Locate the cell with the specified text and output its (x, y) center coordinate. 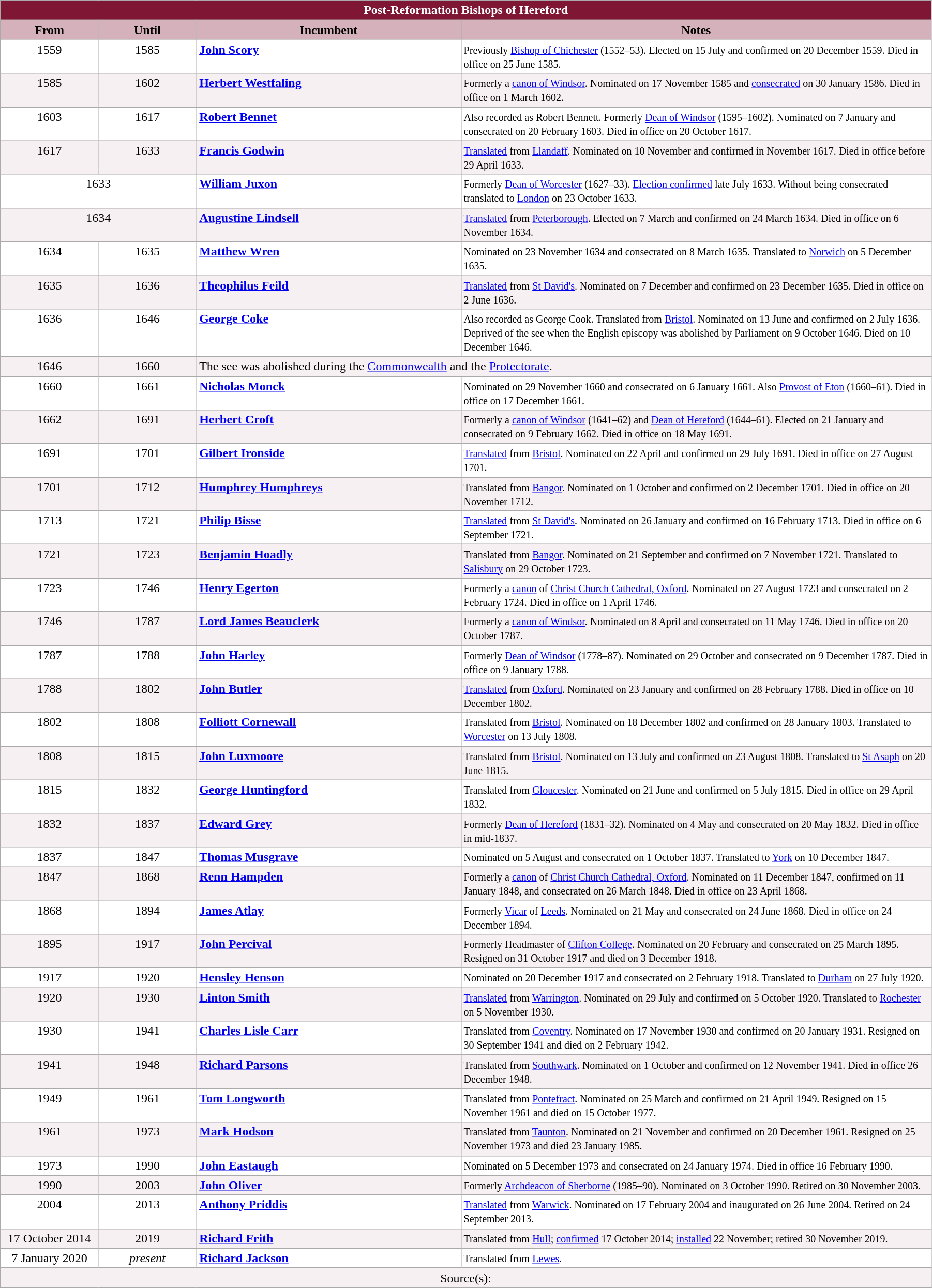
Translated from Bristol. Nominated on 22 April and confirmed on 29 July 1691. Died in office on 27 August 1701. (696, 460)
Mark Hodson (329, 1139)
Humphrey Humphreys (329, 494)
Hensley Henson (329, 978)
Matthew Wren (329, 259)
Translated from St David's. Nominated on 26 January and confirmed on 16 February 1713. Died in office on 6 September 1721. (696, 527)
Benjamin Hoadly (329, 562)
Translated from Warwick. Nominated on 17 February 2004 and inaugurated on 26 June 2004. Retired on 24 September 2013. (696, 1212)
Edward Grey (329, 830)
Herbert Westfaling (329, 90)
John Percival (329, 951)
Translated from Warrington. Nominated on 29 July and confirmed on 5 October 1920. Translated to Rochester on 5 November 1930. (696, 1004)
Formerly Dean of Hereford (1831–32). Nominated on 4 May and consecrated on 20 May 1832. Died in office in mid-1837. (696, 830)
1661 (147, 393)
Translated from Llandaff. Nominated on 10 November and confirmed in November 1617. Died in office before 29 April 1633. (696, 157)
Formerly Vicar of Leeds. Nominated on 21 May and consecrated on 24 June 1868. Died in office on 24 December 1894. (696, 917)
Translated from Hull; confirmed 17 October 2014; installed 22 November; retired 30 November 2019. (696, 1238)
John Harley (329, 662)
Folliott Cornewall (329, 729)
Formerly Dean of Worcester (1627–33). Election confirmed late July 1633. Without being consecrated translated to London on 23 October 1633. (696, 191)
Translated from St David's. Nominated on 7 December and confirmed on 23 December 1635. Died in office on 2 June 1636. (696, 292)
Translated from Bangor. Nominated on 21 September and confirmed on 7 November 1721. Translated to Salisbury on 29 October 1723. (696, 562)
John Oliver (329, 1185)
Charles Lisle Carr (329, 1038)
Francis Godwin (329, 157)
Translated from Gloucester. Nominated on 21 June and confirmed on 5 July 1815. Died in office on 29 April 1832. (696, 796)
1949 (50, 1105)
Translated from Southwark. Nominated on 1 October and confirmed on 12 November 1941. Died in office 26 December 1948. (696, 1071)
Incumbent (329, 30)
Translated from Bristol. Nominated on 13 July and confirmed on 23 August 1808. Translated to St Asaph on 20 June 1815. (696, 763)
William Juxon (329, 191)
Gilbert Ironside (329, 460)
John Scory (329, 57)
James Atlay (329, 917)
17 October 2014 (50, 1238)
The see was abolished during the Commonwealth and the Protectorate. (564, 366)
George Coke (329, 332)
Richard Jackson (329, 1258)
Post-Reformation Bishops of Hereford (466, 10)
Previously Bishop of Chichester (1552–53). Elected on 15 July and confirmed on 20 December 1559. Died in office on 25 June 1585. (696, 57)
1662 (50, 427)
Translated from Coventry. Nominated on 17 November 1930 and confirmed on 20 January 1931. Resigned on 30 September 1941 and died on 2 February 1942. (696, 1038)
Notes (696, 30)
John Eastaugh (329, 1165)
2019 (147, 1238)
Nicholas Monck (329, 393)
Translated from Taunton. Nominated on 21 November and confirmed on 20 December 1961. Resigned on 25 November 1973 and died 23 January 1985. (696, 1139)
Nominated on 23 November 1634 and consecrated on 8 March 1635. Translated to Norwich on 5 December 1635. (696, 259)
1894 (147, 917)
2013 (147, 1212)
Nominated on 20 December 1917 and consecrated on 2 February 1918. Translated to Durham on 27 July 1920. (696, 978)
Nominated on 5 August and consecrated on 1 October 1837. Translated to York on 10 December 1847. (696, 857)
Formerly a canon of Windsor. Nominated on 17 November 1585 and consecrated on 30 January 1586. Died in office on 1 March 1602. (696, 90)
Formerly Dean of Windsor (1778–87). Nominated on 29 October and consecrated on 9 December 1787. Died in office on 9 January 1788. (696, 662)
Translated from Bristol. Nominated on 18 December 1802 and confirmed on 28 January 1803. Translated to Worcester on 13 July 1808. (696, 729)
Until (147, 30)
Philip Bisse (329, 527)
1713 (50, 527)
7 January 2020 (50, 1258)
Translated from Lewes. (696, 1258)
Herbert Croft (329, 427)
1603 (50, 124)
George Huntingford (329, 796)
Formerly a canon of Windsor. Nominated on 8 April and consecrated on 11 May 1746. Died in office on 20 October 1787. (696, 629)
From (50, 30)
Translated from Peterborough. Elected on 7 March and confirmed on 24 March 1634. Died in office on 6 November 1634. (696, 224)
1895 (50, 951)
John Butler (329, 696)
Theophilus Feild (329, 292)
Nominated on 5 December 1973 and consecrated on 24 January 1974. Died in office 16 February 1990. (696, 1165)
1559 (50, 57)
Tom Longworth (329, 1105)
John Luxmoore (329, 763)
Formerly Archdeacon of Sherborne (1985–90). Nominated on 3 October 1990. Retired on 30 November 2003. (696, 1185)
1948 (147, 1071)
Anthony Priddis (329, 1212)
Lord James Beauclerk (329, 629)
2003 (147, 1185)
Translated from Bangor. Nominated on 1 October and confirmed on 2 December 1701. Died in office on 20 November 1712. (696, 494)
Robert Bennet (329, 124)
Nominated on 29 November 1660 and consecrated on 6 January 1661. Also Provost of Eton (1660–61). Died in office on 17 December 1661. (696, 393)
Richard Parsons (329, 1071)
Renn Hampden (329, 883)
Translated from Pontefract. Nominated on 25 March and confirmed on 21 April 1949. Resigned on 15 November 1961 and died on 15 October 1977. (696, 1105)
Augustine Lindsell (329, 224)
Source(s): (466, 1278)
1712 (147, 494)
Formerly a canon of Christ Church Cathedral, Oxford. Nominated on 27 August 1723 and consecrated on 2 February 1724. Died in office on 1 April 1746. (696, 595)
Translated from Oxford. Nominated on 23 January and confirmed on 28 February 1788. Died in office on 10 December 1802. (696, 696)
2004 (50, 1212)
Richard Frith (329, 1238)
1602 (147, 90)
present (147, 1258)
Thomas Musgrave (329, 857)
Henry Egerton (329, 595)
Linton Smith (329, 1004)
